Pinpoint the cell where the given text exists, returning its (X, Y) midpoint coordinate. 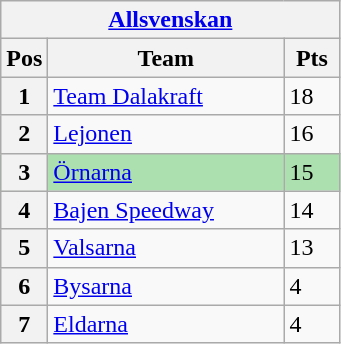
7 (24, 324)
15 (312, 172)
Örnarna (166, 172)
3 (24, 172)
13 (312, 248)
16 (312, 134)
5 (24, 248)
Pts (312, 58)
Lejonen (166, 134)
Bajen Speedway (166, 210)
Team Dalakraft (166, 96)
Allsvenskan (170, 20)
Eldarna (166, 324)
Pos (24, 58)
6 (24, 286)
2 (24, 134)
Team (166, 58)
Bysarna (166, 286)
18 (312, 96)
Valsarna (166, 248)
14 (312, 210)
1 (24, 96)
